Search for the cell housing the specified text and yield its [X, Y] center coordinate. 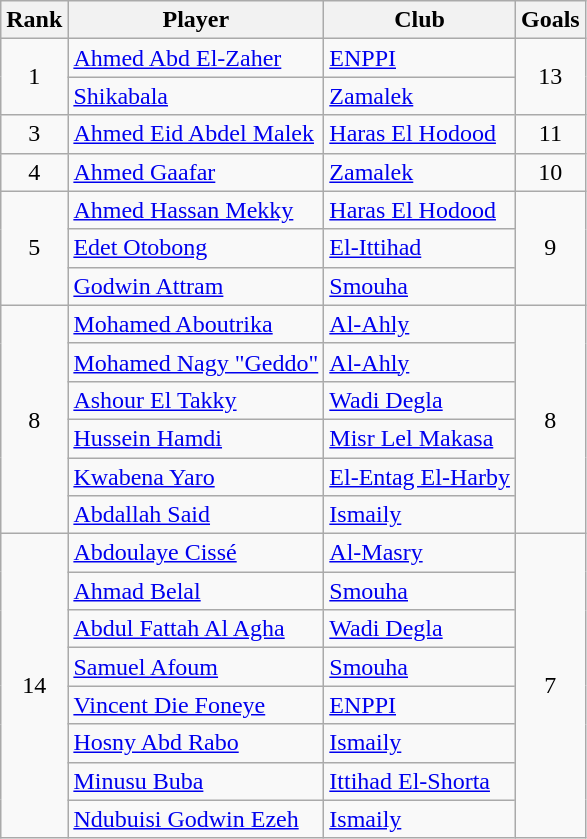
5 [34, 248]
Al-Masry [420, 553]
Ahmed Eid Abdel Malek [196, 134]
Ashour El Takky [196, 400]
Ahmed Abd El-Zaher [196, 58]
Minusu Buba [196, 781]
Hosny Abd Rabo [196, 743]
Abdoulaye Cissé [196, 553]
Goals [550, 20]
Mohamed Aboutrika [196, 324]
Ahmad Belal [196, 591]
El-Ittihad [420, 248]
Godwin Attram [196, 286]
Hussein Hamdi [196, 438]
Player [196, 20]
14 [34, 686]
Edet Otobong [196, 248]
Ahmed Hassan Mekky [196, 210]
7 [550, 686]
3 [34, 134]
Mohamed Nagy "Geddo" [196, 362]
Club [420, 20]
Vincent Die Foneye [196, 705]
10 [550, 172]
Ittihad El-Shorta [420, 781]
Ahmed Gaafar [196, 172]
Misr Lel Makasa [420, 438]
Kwabena Yaro [196, 477]
Abdul Fattah Al Agha [196, 629]
1 [34, 77]
Shikabala [196, 96]
Rank [34, 20]
11 [550, 134]
Samuel Afoum [196, 667]
4 [34, 172]
13 [550, 77]
9 [550, 248]
Abdallah Said [196, 515]
El-Entag El-Harby [420, 477]
Ndubuisi Godwin Ezeh [196, 819]
